Capture the cell that displays the provided text and extract its (x, y) central coordinate. 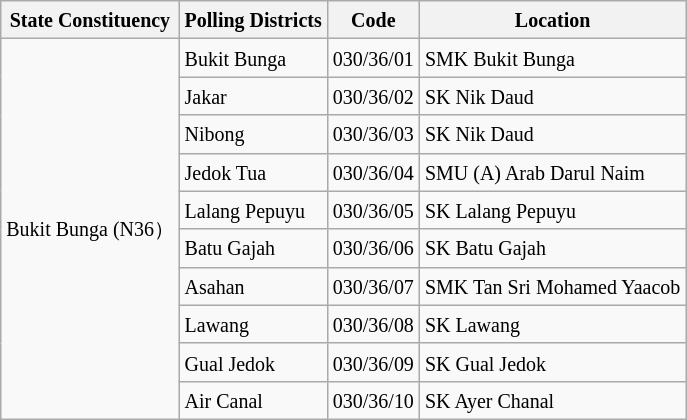
Jedok Tua (253, 172)
Code (373, 20)
030/36/06 (373, 248)
Gual Jedok (253, 362)
SMK Tan Sri Mohamed Yaacob (552, 286)
Lawang (253, 324)
Lalang Pepuyu (253, 210)
Bukit Bunga (N36） (90, 230)
030/36/10 (373, 400)
Batu Gajah (253, 248)
State Constituency (90, 20)
SMK Bukit Bunga (552, 58)
030/36/01 (373, 58)
030/36/05 (373, 210)
SK Gual Jedok (552, 362)
SMU (A) Arab Darul Naim (552, 172)
SK Lalang Pepuyu (552, 210)
Bukit Bunga (253, 58)
SK Lawang (552, 324)
Asahan (253, 286)
030/36/09 (373, 362)
030/36/02 (373, 96)
SK Ayer Chanal (552, 400)
Air Canal (253, 400)
030/36/04 (373, 172)
Location (552, 20)
SK Batu Gajah (552, 248)
Jakar (253, 96)
Polling Districts (253, 20)
Nibong (253, 134)
030/36/07 (373, 286)
030/36/08 (373, 324)
030/36/03 (373, 134)
